For the text-containing cell, return its midpoint in [X, Y] coordinate format. 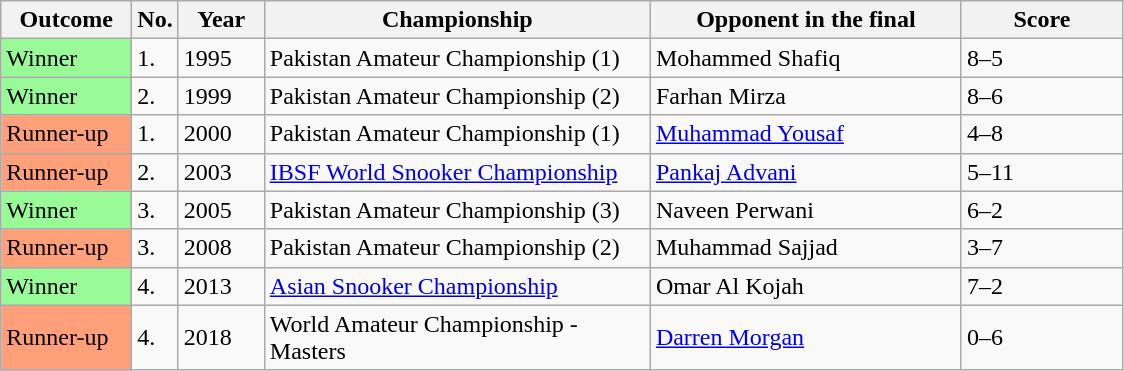
Farhan Mirza [806, 96]
Score [1042, 20]
Muhammad Sajjad [806, 248]
Mohammed Shafiq [806, 58]
3–7 [1042, 248]
Darren Morgan [806, 338]
2003 [221, 172]
IBSF World Snooker Championship [457, 172]
2005 [221, 210]
2018 [221, 338]
2013 [221, 286]
Asian Snooker Championship [457, 286]
Outcome [66, 20]
Opponent in the final [806, 20]
1999 [221, 96]
7–2 [1042, 286]
Championship [457, 20]
1995 [221, 58]
6–2 [1042, 210]
8–6 [1042, 96]
2000 [221, 134]
4–8 [1042, 134]
0–6 [1042, 338]
Pankaj Advani [806, 172]
World Amateur Championship - Masters [457, 338]
Naveen Perwani [806, 210]
Muhammad Yousaf [806, 134]
2008 [221, 248]
8–5 [1042, 58]
5–11 [1042, 172]
Year [221, 20]
No. [155, 20]
Pakistan Amateur Championship (3) [457, 210]
Omar Al Kojah [806, 286]
